Scan for the cell matching the given text and deliver its (x, y) coordinate at center. 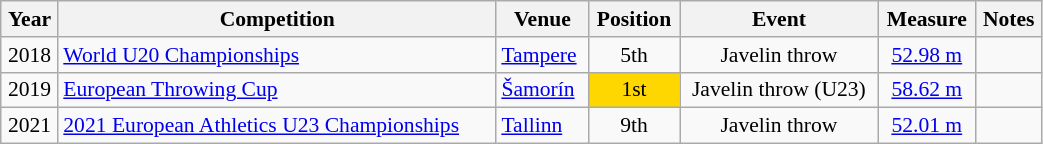
2019 (30, 90)
Measure (926, 19)
Notes (1008, 19)
2021 European Athletics U23 Championships (277, 126)
European Throwing Cup (277, 90)
1st (634, 90)
2021 (30, 126)
Tallinn (542, 126)
5th (634, 55)
Venue (542, 19)
Position (634, 19)
9th (634, 126)
Javelin throw (U23) (780, 90)
Competition (277, 19)
Event (780, 19)
Tampere (542, 55)
World U20 Championships (277, 55)
52.01 m (926, 126)
58.62 m (926, 90)
2018 (30, 55)
Šamorín (542, 90)
52.98 m (926, 55)
Year (30, 19)
